Detect which cell encompasses the target text, then output its (X, Y) center coordinate. 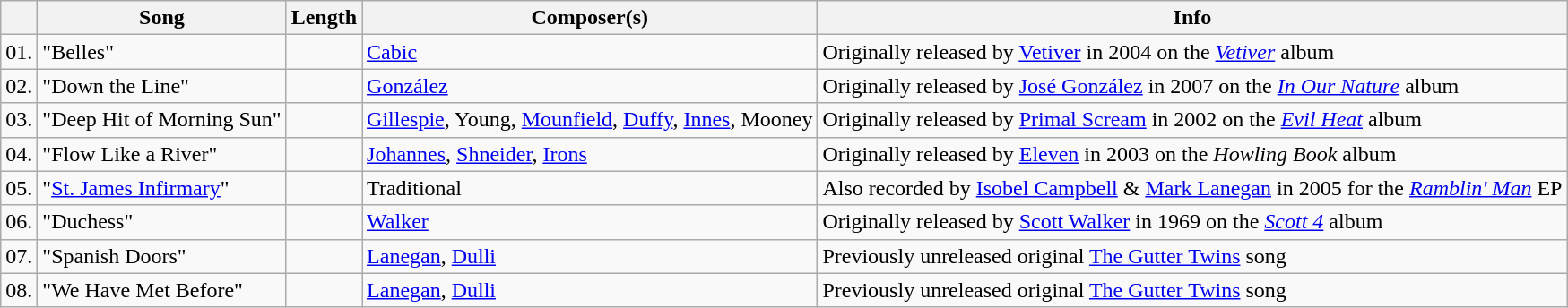
"Belles" (161, 52)
04. (20, 154)
"Down the Line" (161, 86)
Walker (590, 222)
Johannes, Shneider, Irons (590, 154)
"Spanish Doors" (161, 256)
"Duchess" (161, 222)
"Deep Hit of Morning Sun" (161, 120)
Song (161, 18)
Cabic (590, 52)
Info (1192, 18)
Composer(s) (590, 18)
"We Have Met Before" (161, 290)
Originally released by Scott Walker in 1969 on the Scott 4 album (1192, 222)
Traditional (590, 188)
08. (20, 290)
Gillespie, Young, Mounfield, Duffy, Innes, Mooney (590, 120)
"Flow Like a River" (161, 154)
Originally released by Primal Scream in 2002 on the Evil Heat album (1192, 120)
Length (324, 18)
Originally released by Vetiver in 2004 on the Vetiver album (1192, 52)
02. (20, 86)
"St. James Infirmary" (161, 188)
05. (20, 188)
González (590, 86)
01. (20, 52)
Also recorded by Isobel Campbell & Mark Lanegan in 2005 for the Ramblin' Man EP (1192, 188)
Originally released by Eleven in 2003 on the Howling Book album (1192, 154)
07. (20, 256)
03. (20, 120)
Originally released by José González in 2007 on the In Our Nature album (1192, 86)
06. (20, 222)
